Find where the given text appears and provide that cell's center as (x, y) coordinate. 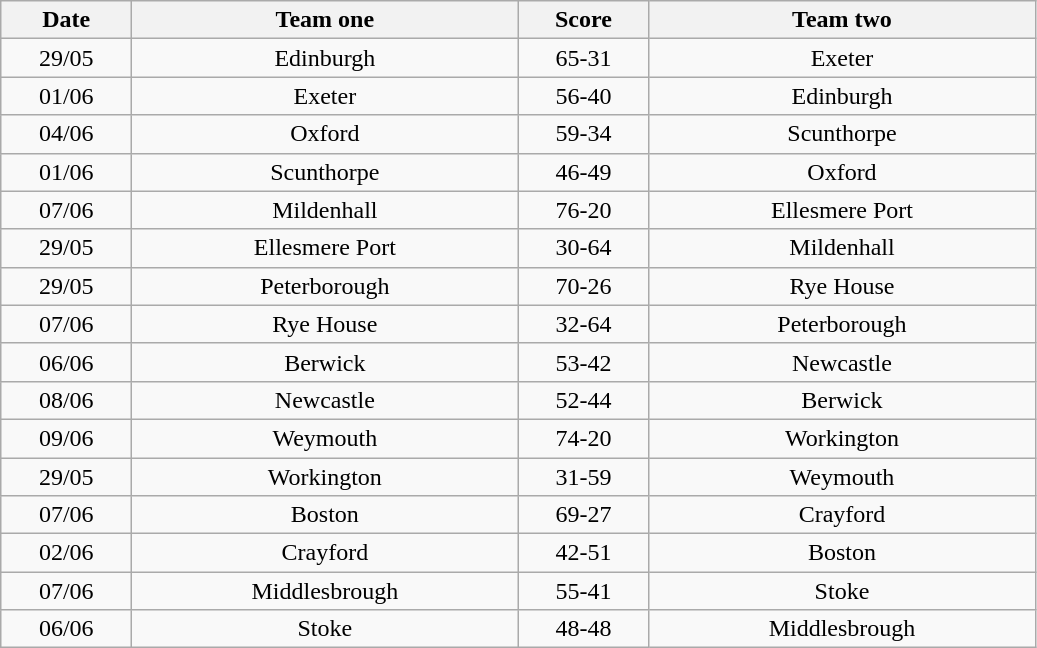
69-27 (584, 515)
74-20 (584, 438)
56-40 (584, 96)
55-41 (584, 591)
Team two (842, 20)
04/06 (66, 134)
52-44 (584, 400)
53-42 (584, 362)
42-51 (584, 553)
46-49 (584, 172)
48-48 (584, 629)
Team one (325, 20)
08/06 (66, 400)
65-31 (584, 58)
70-26 (584, 286)
76-20 (584, 210)
Date (66, 20)
59-34 (584, 134)
31-59 (584, 477)
Score (584, 20)
32-64 (584, 324)
09/06 (66, 438)
30-64 (584, 248)
02/06 (66, 553)
